Scan for the cell matching the given text and deliver its [x, y] coordinate at center. 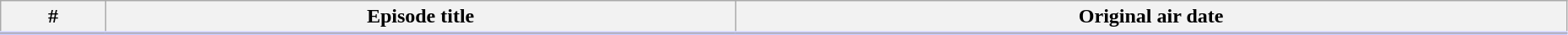
Episode title [420, 17]
# [53, 17]
Original air date [1150, 17]
